For the text-containing cell, return its midpoint in [X, Y] coordinate format. 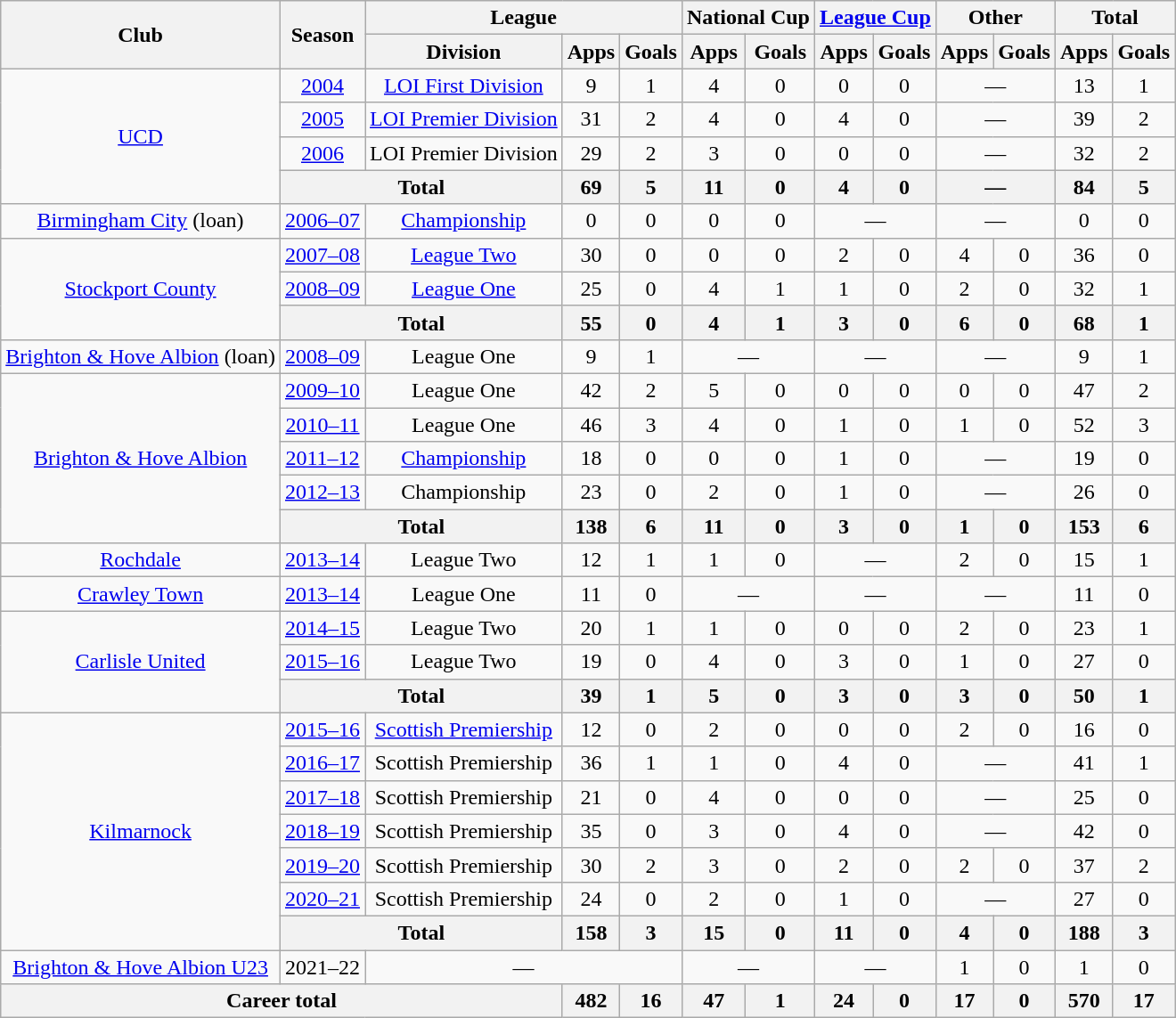
Brighton & Hove Albion U23 [141, 966]
Season [323, 35]
69 [591, 187]
570 [1083, 1001]
2006–07 [323, 221]
50 [1083, 696]
158 [591, 932]
46 [591, 425]
31 [591, 119]
Club [141, 35]
Division [464, 52]
Kilmarnock [141, 831]
League Cup [876, 18]
2018–19 [323, 831]
2011–12 [323, 459]
2012–13 [323, 493]
29 [591, 153]
2009–10 [323, 390]
68 [1083, 322]
188 [1083, 932]
Other [995, 18]
LOI First Division [464, 86]
41 [1083, 763]
20 [591, 628]
482 [591, 1001]
2019–20 [323, 865]
2006 [323, 153]
55 [591, 322]
2017–18 [323, 797]
League [524, 18]
35 [591, 831]
2004 [323, 86]
UCD [141, 136]
52 [1083, 425]
National Cup [748, 18]
84 [1083, 187]
2010–11 [323, 425]
2021–22 [323, 966]
Career total [282, 1001]
2014–15 [323, 628]
2016–17 [323, 763]
13 [1083, 86]
153 [1083, 526]
18 [591, 459]
Rochdale [141, 560]
Birmingham City (loan) [141, 221]
Carlisle United [141, 662]
2007–08 [323, 255]
2005 [323, 119]
Brighton & Hove Albion [141, 458]
2020–21 [323, 899]
Crawley Town [141, 594]
Brighton & Hove Albion (loan) [141, 356]
21 [591, 797]
Stockport County [141, 289]
26 [1083, 493]
37 [1083, 865]
138 [591, 526]
